Extract the [x, y] coordinate from the center of the cell holding the provided text.  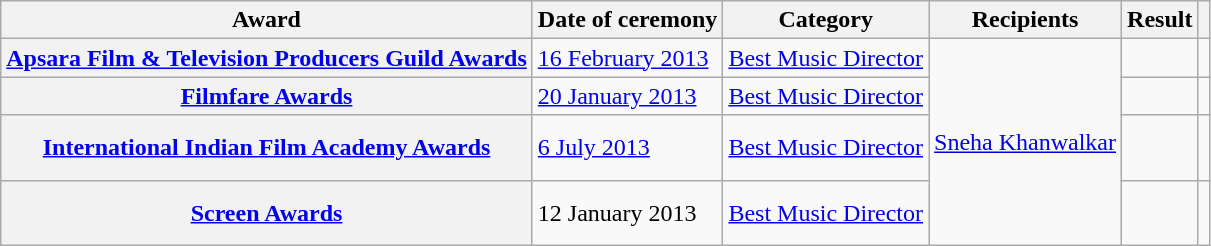
Recipients [1026, 20]
20 January 2013 [628, 96]
12 January 2013 [628, 212]
Date of ceremony [628, 20]
Result [1160, 20]
Sneha Khanwalkar [1026, 142]
Award [267, 20]
Screen Awards [267, 212]
16 February 2013 [628, 58]
Apsara Film & Television Producers Guild Awards [267, 58]
International Indian Film Academy Awards [267, 148]
Filmfare Awards [267, 96]
6 July 2013 [628, 148]
Category [826, 20]
